Return the [X, Y] coordinate for the center point of the cell that contains the specified text.  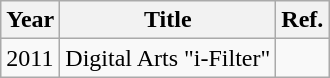
2011 [30, 58]
Ref. [302, 20]
Year [30, 20]
Title [168, 20]
Digital Arts "i-Filter" [168, 58]
